From the cell containing the given text, extract its center point as (x, y) coordinate. 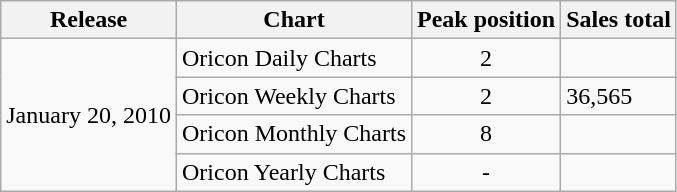
Peak position (486, 20)
January 20, 2010 (89, 115)
Chart (294, 20)
Oricon Weekly Charts (294, 96)
Release (89, 20)
Oricon Yearly Charts (294, 172)
- (486, 172)
Oricon Daily Charts (294, 58)
36,565 (619, 96)
8 (486, 134)
Sales total (619, 20)
Oricon Monthly Charts (294, 134)
